Provide the (X, Y) coordinate of the cell's center where the given text is located.  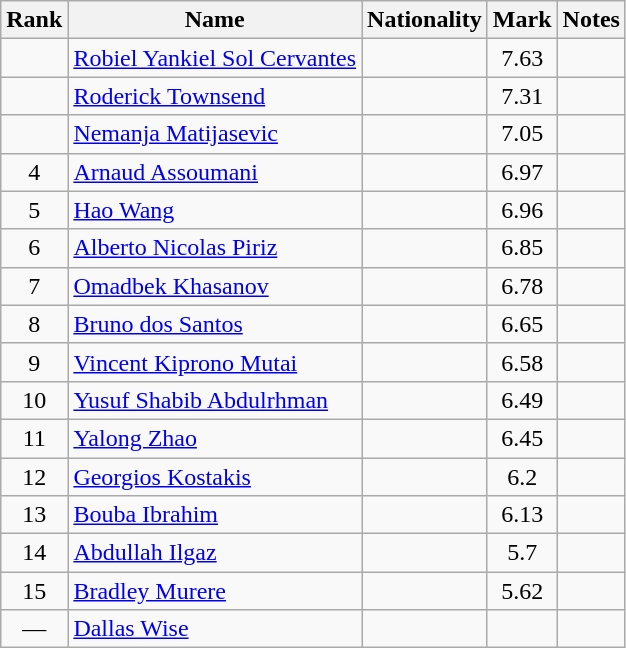
Dallas Wise (215, 629)
6.65 (522, 324)
11 (34, 438)
8 (34, 324)
Roderick Townsend (215, 96)
5 (34, 210)
Abdullah Ilgaz (215, 553)
14 (34, 553)
Vincent Kiprono Mutai (215, 362)
Hao Wang (215, 210)
Robiel Yankiel Sol Cervantes (215, 58)
6.85 (522, 248)
Bruno dos Santos (215, 324)
6.96 (522, 210)
Notes (591, 20)
Nationality (425, 20)
6.97 (522, 172)
Name (215, 20)
6 (34, 248)
5.7 (522, 553)
6.45 (522, 438)
Rank (34, 20)
Georgios Kostakis (215, 477)
6.78 (522, 286)
Arnaud Assoumani (215, 172)
Yalong Zhao (215, 438)
Bouba Ibrahim (215, 515)
7.63 (522, 58)
7.31 (522, 96)
7 (34, 286)
4 (34, 172)
Nemanja Matijasevic (215, 134)
Alberto Nicolas Piriz (215, 248)
13 (34, 515)
6.2 (522, 477)
6.49 (522, 400)
12 (34, 477)
9 (34, 362)
6.13 (522, 515)
15 (34, 591)
Yusuf Shabib Abdulrhman (215, 400)
5.62 (522, 591)
7.05 (522, 134)
Bradley Murere (215, 591)
Omadbek Khasanov (215, 286)
Mark (522, 20)
— (34, 629)
10 (34, 400)
6.58 (522, 362)
